Scan for the cell matching the given text and deliver its (x, y) coordinate at center. 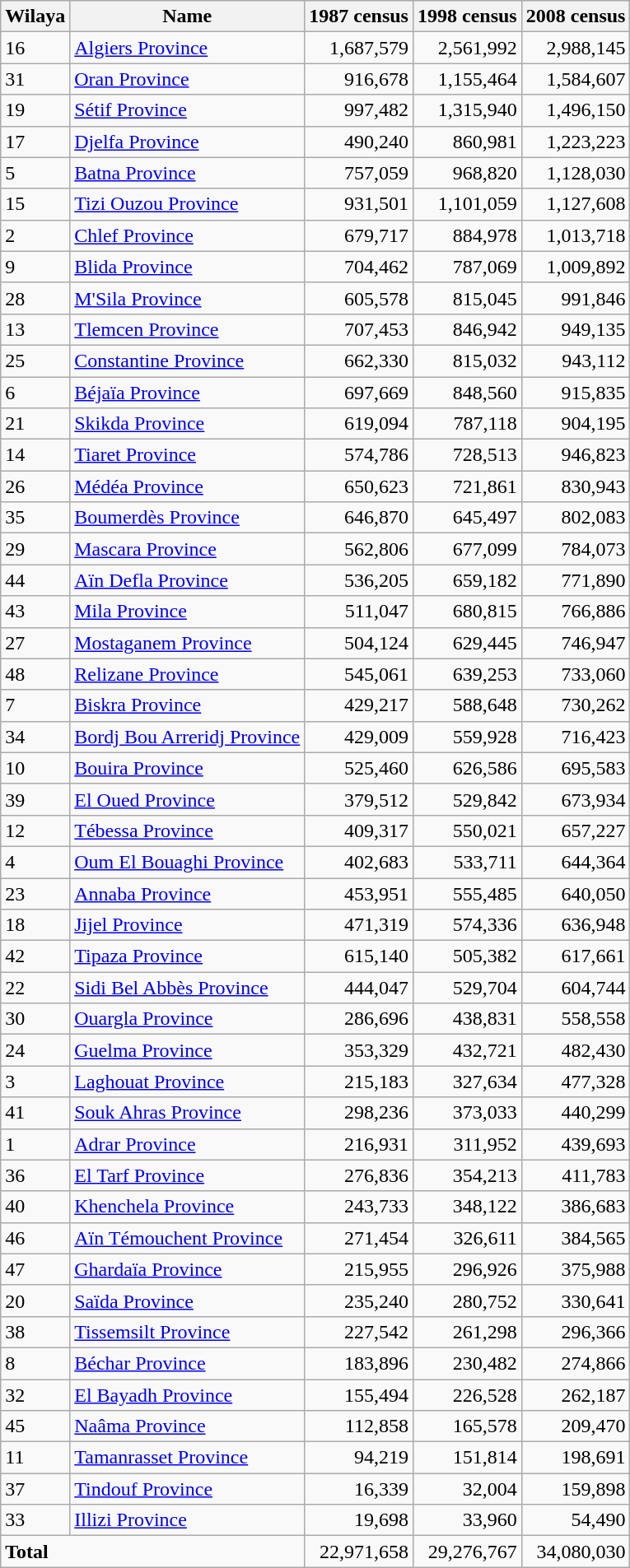
54,490 (576, 1520)
Oum El Bouaghi Province (188, 862)
409,317 (359, 831)
949,135 (576, 329)
20 (35, 1300)
644,364 (576, 862)
677,099 (467, 549)
Skikda Province (188, 424)
490,240 (359, 142)
477,328 (576, 1082)
209,470 (576, 1426)
384,565 (576, 1238)
815,045 (467, 298)
Blida Province (188, 267)
1987 census (359, 16)
Tlemcen Province (188, 329)
Béchar Province (188, 1363)
2,988,145 (576, 48)
439,693 (576, 1144)
37 (35, 1489)
46 (35, 1238)
379,512 (359, 799)
757,059 (359, 173)
2 (35, 235)
550,021 (467, 831)
Laghouat Province (188, 1082)
22,971,658 (359, 1552)
165,578 (467, 1426)
Naâma Province (188, 1426)
968,820 (467, 173)
673,934 (576, 799)
1,009,892 (576, 267)
Ghardaïa Province (188, 1269)
511,047 (359, 612)
330,641 (576, 1300)
Biskra Province (188, 705)
373,033 (467, 1113)
650,623 (359, 486)
32 (35, 1395)
215,955 (359, 1269)
471,319 (359, 925)
3 (35, 1082)
Aïn Defla Province (188, 580)
Bordj Bou Arreridj Province (188, 737)
327,634 (467, 1082)
230,482 (467, 1363)
1,223,223 (576, 142)
432,721 (467, 1050)
38 (35, 1332)
997,482 (359, 110)
Khenchela Province (188, 1207)
533,711 (467, 862)
16,339 (359, 1489)
615,140 (359, 956)
198,691 (576, 1458)
Ouargla Province (188, 1019)
Constantine Province (188, 361)
679,717 (359, 235)
1,101,059 (467, 204)
411,783 (576, 1175)
Mostaganem Province (188, 643)
1,128,030 (576, 173)
386,683 (576, 1207)
155,494 (359, 1395)
18 (35, 925)
7 (35, 705)
2,561,992 (467, 48)
604,744 (576, 988)
730,262 (576, 705)
848,560 (467, 393)
525,460 (359, 768)
429,217 (359, 705)
375,988 (576, 1269)
9 (35, 267)
746,947 (576, 643)
1,584,607 (576, 79)
1,315,940 (467, 110)
Béjaïa Province (188, 393)
Sidi Bel Abbès Province (188, 988)
Annaba Province (188, 893)
31 (35, 79)
311,952 (467, 1144)
697,669 (359, 393)
Tindouf Province (188, 1489)
40 (35, 1207)
1 (35, 1144)
704,462 (359, 267)
Wilaya (35, 16)
636,948 (576, 925)
29 (35, 549)
931,501 (359, 204)
529,704 (467, 988)
151,814 (467, 1458)
Mascara Province (188, 549)
28 (35, 298)
787,069 (467, 267)
21 (35, 424)
13 (35, 329)
8 (35, 1363)
662,330 (359, 361)
16 (35, 48)
626,586 (467, 768)
34,080,030 (576, 1552)
216,931 (359, 1144)
348,122 (467, 1207)
47 (35, 1269)
4 (35, 862)
721,861 (467, 486)
112,858 (359, 1426)
227,542 (359, 1332)
915,835 (576, 393)
1,127,608 (576, 204)
94,219 (359, 1458)
1,496,150 (576, 110)
659,182 (467, 580)
M'Sila Province (188, 298)
48 (35, 674)
482,430 (576, 1050)
946,823 (576, 455)
159,898 (576, 1489)
Sétif Province (188, 110)
274,866 (576, 1363)
Tébessa Province (188, 831)
Médéa Province (188, 486)
36 (35, 1175)
11 (35, 1458)
262,187 (576, 1395)
802,083 (576, 518)
529,842 (467, 799)
733,060 (576, 674)
657,227 (576, 831)
784,073 (576, 549)
639,253 (467, 674)
33 (35, 1520)
280,752 (467, 1300)
27 (35, 643)
Bouira Province (188, 768)
6 (35, 393)
646,870 (359, 518)
505,382 (467, 956)
Tiaret Province (188, 455)
438,831 (467, 1019)
Mila Province (188, 612)
17 (35, 142)
766,886 (576, 612)
Aïn Témouchent Province (188, 1238)
271,454 (359, 1238)
42 (35, 956)
545,061 (359, 674)
23 (35, 893)
787,118 (467, 424)
44 (35, 580)
Illizi Province (188, 1520)
243,733 (359, 1207)
39 (35, 799)
444,047 (359, 988)
Tizi Ouzou Province (188, 204)
619,094 (359, 424)
12 (35, 831)
Tipaza Province (188, 956)
588,648 (467, 705)
353,329 (359, 1050)
298,236 (359, 1113)
19,698 (359, 1520)
Batna Province (188, 173)
707,453 (359, 329)
296,366 (576, 1332)
Saïda Province (188, 1300)
22 (35, 988)
34 (35, 737)
2008 census (576, 16)
41 (35, 1113)
43 (35, 612)
Boumerdès Province (188, 518)
5 (35, 173)
29,276,767 (467, 1552)
991,846 (576, 298)
904,195 (576, 424)
183,896 (359, 1363)
555,485 (467, 893)
Relizane Province (188, 674)
Guelma Province (188, 1050)
26 (35, 486)
296,926 (467, 1269)
10 (35, 768)
235,240 (359, 1300)
1998 census (467, 16)
35 (35, 518)
1,155,464 (467, 79)
884,978 (467, 235)
402,683 (359, 862)
574,786 (359, 455)
Total (153, 1552)
14 (35, 455)
Tamanrasset Province (188, 1458)
558,558 (576, 1019)
261,298 (467, 1332)
846,942 (467, 329)
30 (35, 1019)
Name (188, 16)
33,960 (467, 1520)
629,445 (467, 643)
559,928 (467, 737)
716,423 (576, 737)
536,205 (359, 580)
15 (35, 204)
Jijel Province (188, 925)
El Bayadh Province (188, 1395)
25 (35, 361)
El Oued Province (188, 799)
Tissemsilt Province (188, 1332)
429,009 (359, 737)
24 (35, 1050)
695,583 (576, 768)
Chlef Province (188, 235)
728,513 (467, 455)
354,213 (467, 1175)
640,050 (576, 893)
32,004 (467, 1489)
771,890 (576, 580)
Djelfa Province (188, 142)
226,528 (467, 1395)
860,981 (467, 142)
617,661 (576, 956)
440,299 (576, 1113)
45 (35, 1426)
943,112 (576, 361)
916,678 (359, 79)
215,183 (359, 1082)
286,696 (359, 1019)
Souk Ahras Province (188, 1113)
1,013,718 (576, 235)
Oran Province (188, 79)
326,611 (467, 1238)
645,497 (467, 518)
453,951 (359, 893)
Adrar Province (188, 1144)
562,806 (359, 549)
815,032 (467, 361)
830,943 (576, 486)
574,336 (467, 925)
El Tarf Province (188, 1175)
1,687,579 (359, 48)
19 (35, 110)
Algiers Province (188, 48)
605,578 (359, 298)
680,815 (467, 612)
504,124 (359, 643)
276,836 (359, 1175)
